Determine the [x, y] coordinate at the center of the cell enclosing the given text.  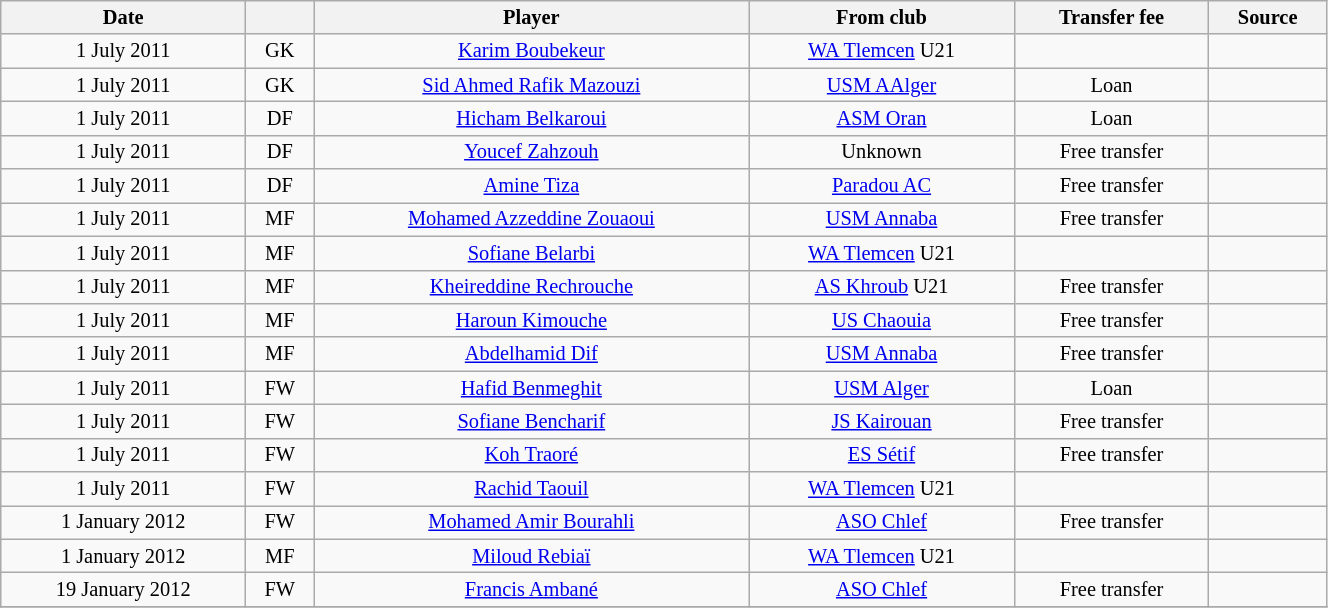
ASM Oran [882, 118]
Koh Traoré [532, 455]
Sid Ahmed Rafik Mazouzi [532, 85]
Francis Ambané [532, 589]
Sofiane Belarbi [532, 253]
Mohamed Azzeddine Zouaoui [532, 219]
Transfer fee [1112, 17]
Kheireddine Rechrouche [532, 287]
Sofiane Bencharif [532, 421]
Mohamed Amir Bourahli [532, 522]
Player [532, 17]
US Chaouia [882, 320]
19 January 2012 [124, 589]
Hicham Belkaroui [532, 118]
Haroun Kimouche [532, 320]
Date [124, 17]
Abdelhamid Dif [532, 354]
Rachid Taouil [532, 489]
Paradou AC [882, 186]
JS Kairouan [882, 421]
From club [882, 17]
Unknown [882, 152]
Hafid Benmeghit [532, 388]
USM AAlger [882, 85]
USM Alger [882, 388]
ES Sétif [882, 455]
AS Khroub U21 [882, 287]
Source [1268, 17]
Youcef Zahzouh [532, 152]
Karim Boubekeur [532, 51]
Amine Tiza [532, 186]
Miloud Rebiaï [532, 556]
